Locate the cell with the specified text and output its (X, Y) center coordinate. 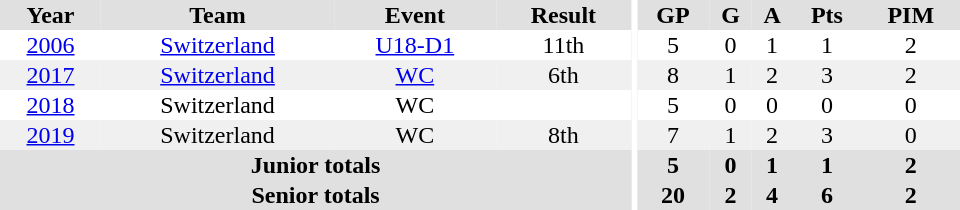
G (730, 15)
6th (564, 75)
2018 (50, 105)
Team (218, 15)
20 (673, 195)
Event (415, 15)
7 (673, 135)
Senior totals (316, 195)
Year (50, 15)
8 (673, 75)
Pts (826, 15)
2017 (50, 75)
2006 (50, 45)
GP (673, 15)
PIM (911, 15)
8th (564, 135)
Junior totals (316, 165)
2019 (50, 135)
4 (772, 195)
11th (564, 45)
A (772, 15)
U18-D1 (415, 45)
Result (564, 15)
6 (826, 195)
